Determine the [X, Y] coordinate at the center of the cell enclosing the given text.  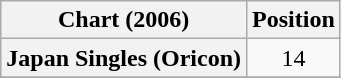
Japan Singles (Oricon) [124, 58]
Chart (2006) [124, 20]
Position [294, 20]
14 [294, 58]
